From the cell containing the given text, extract its center point as [X, Y] coordinate. 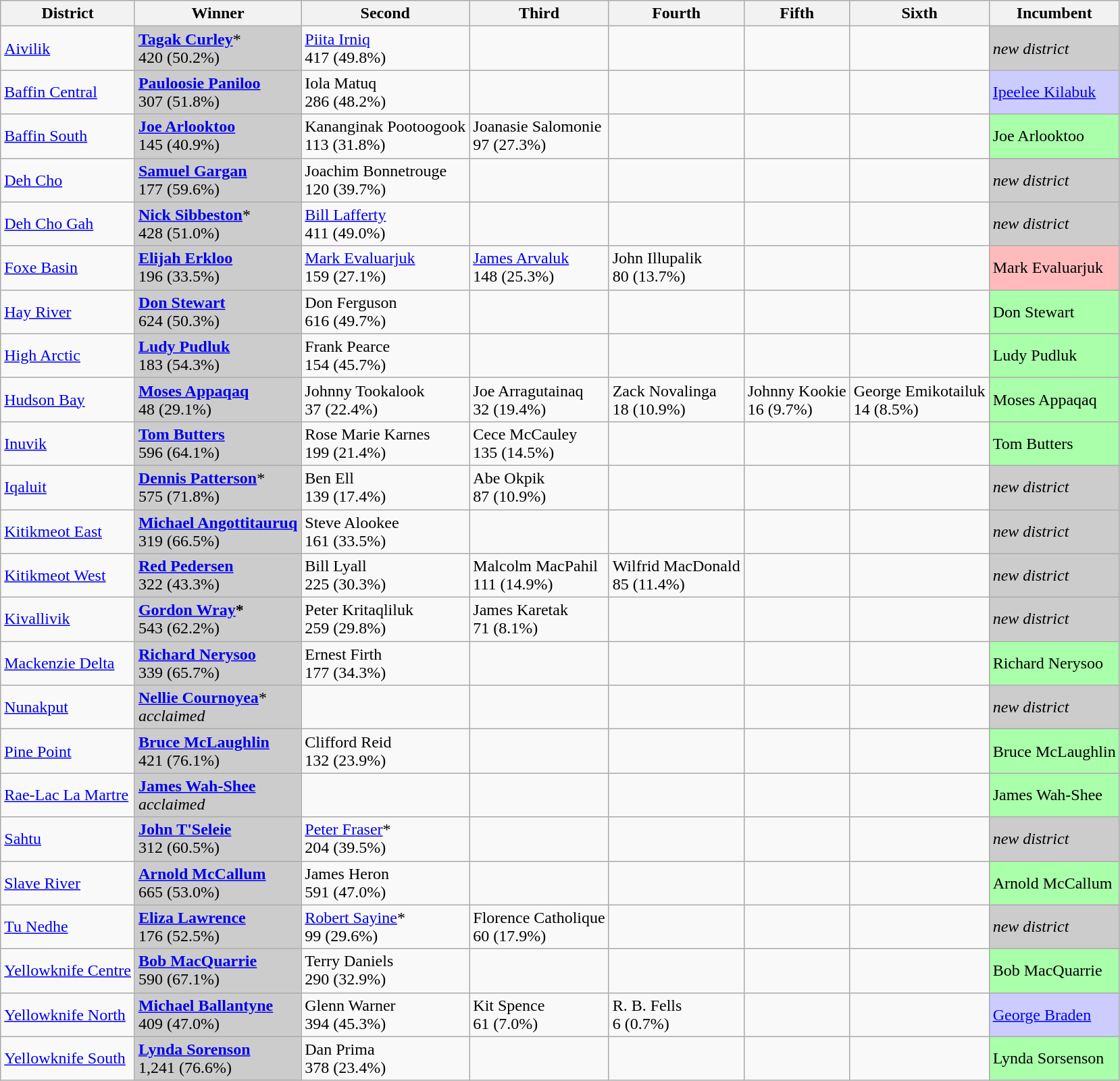
Peter Fraser*204 (39.5%) [385, 839]
Tom Butters [1054, 443]
Samuel Gargan177 (59.6%) [218, 180]
Malcolm MacPahil111 (14.9%) [539, 575]
James Wah-Sheeacclaimed [218, 795]
Ipeelee Kilabuk [1054, 92]
Joe Arlooktoo145 (40.9%) [218, 136]
Gordon Wray*543 (62.2%) [218, 620]
Pauloosie Paniloo307 (51.8%) [218, 92]
Tom Butters596 (64.1%) [218, 443]
Lynda Sorenson1,241 (76.6%) [218, 1059]
Glenn Warner394 (45.3%) [385, 1014]
Deh Cho [68, 180]
Arnold McCallum [1054, 883]
Abe Okpik87 (10.9%) [539, 487]
Slave River [68, 883]
Foxe Basin [68, 267]
John T'Seleie312 (60.5%) [218, 839]
Sixth [919, 14]
Kananginak Pootoogook113 (31.8%) [385, 136]
Baffin South [68, 136]
Fifth [797, 14]
Elijah Erkloo196 (33.5%) [218, 267]
Fourth [676, 14]
Clifford Reid132 (23.9%) [385, 751]
Yellowknife Centre [68, 971]
Bill Lyall225 (30.3%) [385, 575]
Moses Appaqaq48 (29.1%) [218, 400]
Don Stewart [1054, 312]
Dennis Patterson*575 (71.8%) [218, 487]
Bruce McLaughlin421 (76.1%) [218, 751]
Lynda Sorsenson [1054, 1059]
Bob MacQuarrie590 (67.1%) [218, 971]
James Karetak71 (8.1%) [539, 620]
Arnold McCallum665 (53.0%) [218, 883]
Bruce McLaughlin [1054, 751]
Rose Marie Karnes199 (21.4%) [385, 443]
Piita Irniq417 (49.8%) [385, 49]
Terry Daniels290 (32.9%) [385, 971]
Yellowknife North [68, 1014]
Kitikmeot West [68, 575]
Incumbent [1054, 14]
High Arctic [68, 355]
Bob MacQuarrie [1054, 971]
Ben Ell139 (17.4%) [385, 487]
Steve Alookee161 (33.5%) [385, 531]
Nunakput [68, 708]
Wilfrid MacDonald85 (11.4%) [676, 575]
Nellie Cournoyea*acclaimed [218, 708]
Johnny Tookalook37 (22.4%) [385, 400]
Kit Spence61 (7.0%) [539, 1014]
Tagak Curley*420 (50.2%) [218, 49]
Aivilik [68, 49]
District [68, 14]
John Illupalik80 (13.7%) [676, 267]
James Wah-Shee [1054, 795]
Don Ferguson616 (49.7%) [385, 312]
Iqaluit [68, 487]
Joe Arlooktoo [1054, 136]
Don Stewart624 (50.3%) [218, 312]
George Emikotailuk14 (8.5%) [919, 400]
Deh Cho Gah [68, 224]
Third [539, 14]
Hudson Bay [68, 400]
George Braden [1054, 1014]
Joachim Bonnetrouge120 (39.7%) [385, 180]
Ernest Firth177 (34.3%) [385, 663]
Pine Point [68, 751]
Michael Angottitauruq319 (66.5%) [218, 531]
Nick Sibbeston*428 (51.0%) [218, 224]
Red Pedersen322 (43.3%) [218, 575]
Mackenzie Delta [68, 663]
R. B. Fells6 (0.7%) [676, 1014]
Zack Novalinga18 (10.9%) [676, 400]
Florence Catholique60 (17.9%) [539, 926]
Moses Appaqaq [1054, 400]
Baffin Central [68, 92]
Eliza Lawrence176 (52.5%) [218, 926]
Winner [218, 14]
Dan Prima378 (23.4%) [385, 1059]
Peter Kritaqliluk259 (29.8%) [385, 620]
Richard Nerysoo339 (65.7%) [218, 663]
Tu Nedhe [68, 926]
Robert Sayine*99 (29.6%) [385, 926]
Frank Pearce154 (45.7%) [385, 355]
Joe Arragutainaq32 (19.4%) [539, 400]
Joanasie Salomonie97 (27.3%) [539, 136]
Hay River [68, 312]
James Arvaluk148 (25.3%) [539, 267]
Bill Lafferty411 (49.0%) [385, 224]
Richard Nerysoo [1054, 663]
Mark Evaluarjuk159 (27.1%) [385, 267]
Kivallivik [68, 620]
Inuvik [68, 443]
Cece McCauley135 (14.5%) [539, 443]
Iola Matuq286 (48.2%) [385, 92]
Second [385, 14]
Sahtu [68, 839]
Ludy Pudluk183 (54.3%) [218, 355]
Johnny Kookie16 (9.7%) [797, 400]
Rae-Lac La Martre [68, 795]
Michael Ballantyne409 (47.0%) [218, 1014]
Ludy Pudluk [1054, 355]
Yellowknife South [68, 1059]
James Heron591 (47.0%) [385, 883]
Mark Evaluarjuk [1054, 267]
Kitikmeot East [68, 531]
